Find where the given text appears and provide that cell's center as [x, y] coordinate. 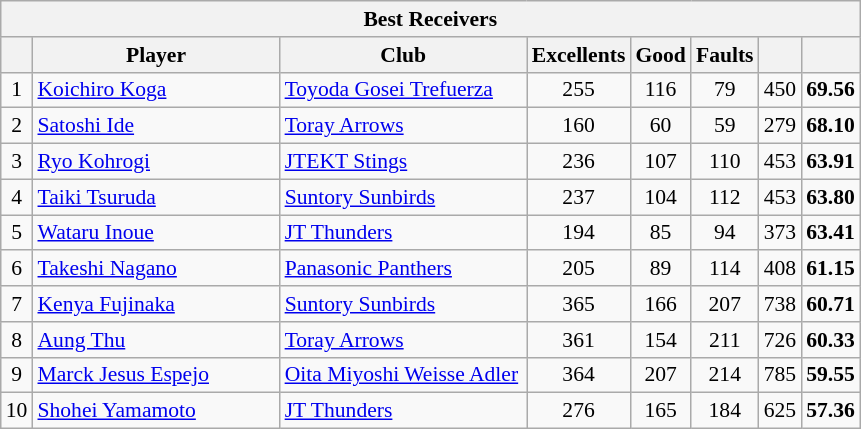
110 [725, 162]
59.55 [830, 375]
365 [579, 304]
Best Receivers [430, 19]
5 [17, 233]
726 [780, 340]
625 [780, 411]
Oita Miyoshi Weisse Adler [404, 375]
205 [579, 269]
Takeshi Nagano [156, 269]
Marck Jesus Espejo [156, 375]
94 [725, 233]
364 [579, 375]
Aung Thu [156, 340]
85 [660, 233]
Faults [725, 55]
107 [660, 162]
373 [780, 233]
236 [579, 162]
Satoshi Ide [156, 126]
Excellents [579, 55]
154 [660, 340]
Ryo Kohrogi [156, 162]
63.41 [830, 233]
165 [660, 411]
1 [17, 90]
68.10 [830, 126]
211 [725, 340]
279 [780, 126]
63.80 [830, 197]
2 [17, 126]
Wataru Inoue [156, 233]
785 [780, 375]
450 [780, 90]
10 [17, 411]
194 [579, 233]
Panasonic Panthers [404, 269]
Koichiro Koga [156, 90]
Club [404, 55]
Player [156, 55]
738 [780, 304]
166 [660, 304]
114 [725, 269]
255 [579, 90]
184 [725, 411]
160 [579, 126]
60.33 [830, 340]
104 [660, 197]
361 [579, 340]
Good [660, 55]
69.56 [830, 90]
89 [660, 269]
63.91 [830, 162]
8 [17, 340]
59 [725, 126]
112 [725, 197]
408 [780, 269]
6 [17, 269]
237 [579, 197]
Shohei Yamamoto [156, 411]
Taiki Tsuruda [156, 197]
57.36 [830, 411]
9 [17, 375]
Toyoda Gosei Trefuerza [404, 90]
214 [725, 375]
79 [725, 90]
Kenya Fujinaka [156, 304]
60.71 [830, 304]
JTEKT Stings [404, 162]
7 [17, 304]
4 [17, 197]
116 [660, 90]
60 [660, 126]
276 [579, 411]
3 [17, 162]
61.15 [830, 269]
